Search for the cell housing the specified text and yield its [X, Y] center coordinate. 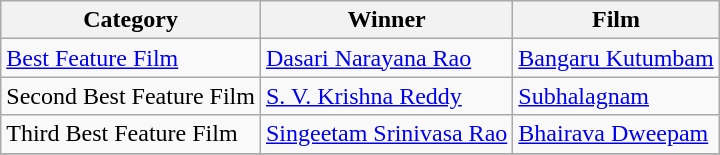
Subhalagnam [616, 96]
Bhairava Dweepam [616, 134]
S. V. Krishna Reddy [386, 96]
Bangaru Kutumbam [616, 58]
Winner [386, 20]
Singeetam Srinivasa Rao [386, 134]
Best Feature Film [131, 58]
Second Best Feature Film [131, 96]
Film [616, 20]
Third Best Feature Film [131, 134]
Category [131, 20]
Dasari Narayana Rao [386, 58]
